Search for the cell housing the specified text and yield its [x, y] center coordinate. 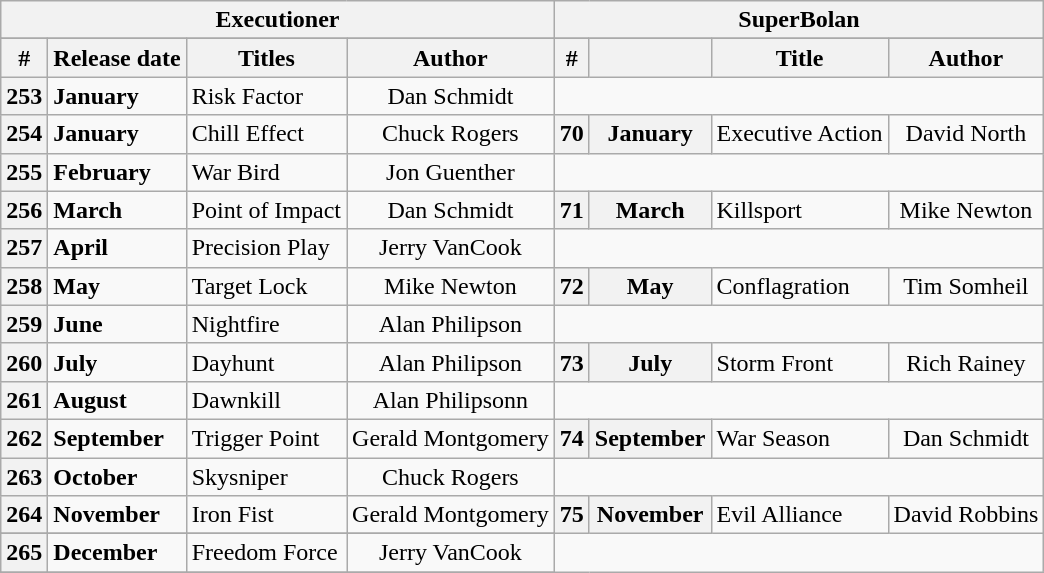
War Season [800, 438]
264 [24, 515]
257 [24, 248]
254 [24, 134]
Risk Factor [266, 96]
Freedom Force [266, 553]
255 [24, 172]
Precision Play [266, 248]
Evil Alliance [800, 515]
263 [24, 477]
David Robbins [966, 515]
265 [24, 553]
256 [24, 210]
72 [572, 286]
April [117, 248]
73 [572, 362]
Titles [266, 58]
Executive Action [800, 134]
258 [24, 286]
Killsport [800, 210]
253 [24, 96]
David North [966, 134]
Dawnkill [266, 400]
December [117, 553]
260 [24, 362]
Title [800, 58]
Trigger Point [266, 438]
75 [572, 515]
Tim Somheil [966, 286]
Nightfire [266, 324]
Target Lock [266, 286]
262 [24, 438]
Executioner [278, 20]
Point of Impact [266, 210]
War Bird [266, 172]
259 [24, 324]
Dayhunt [266, 362]
Storm Front [800, 362]
Chill Effect [266, 134]
Conflagration [800, 286]
February [117, 172]
SuperBolan [799, 20]
71 [572, 210]
Rich Rainey [966, 362]
October [117, 477]
Iron Fist [266, 515]
Skysniper [266, 477]
Release date [117, 58]
74 [572, 438]
Alan Philipsonn [451, 400]
70 [572, 134]
June [117, 324]
August [117, 400]
Jon Guenther [451, 172]
261 [24, 400]
